Return the [X, Y] coordinate for the center point of the cell that contains the specified text.  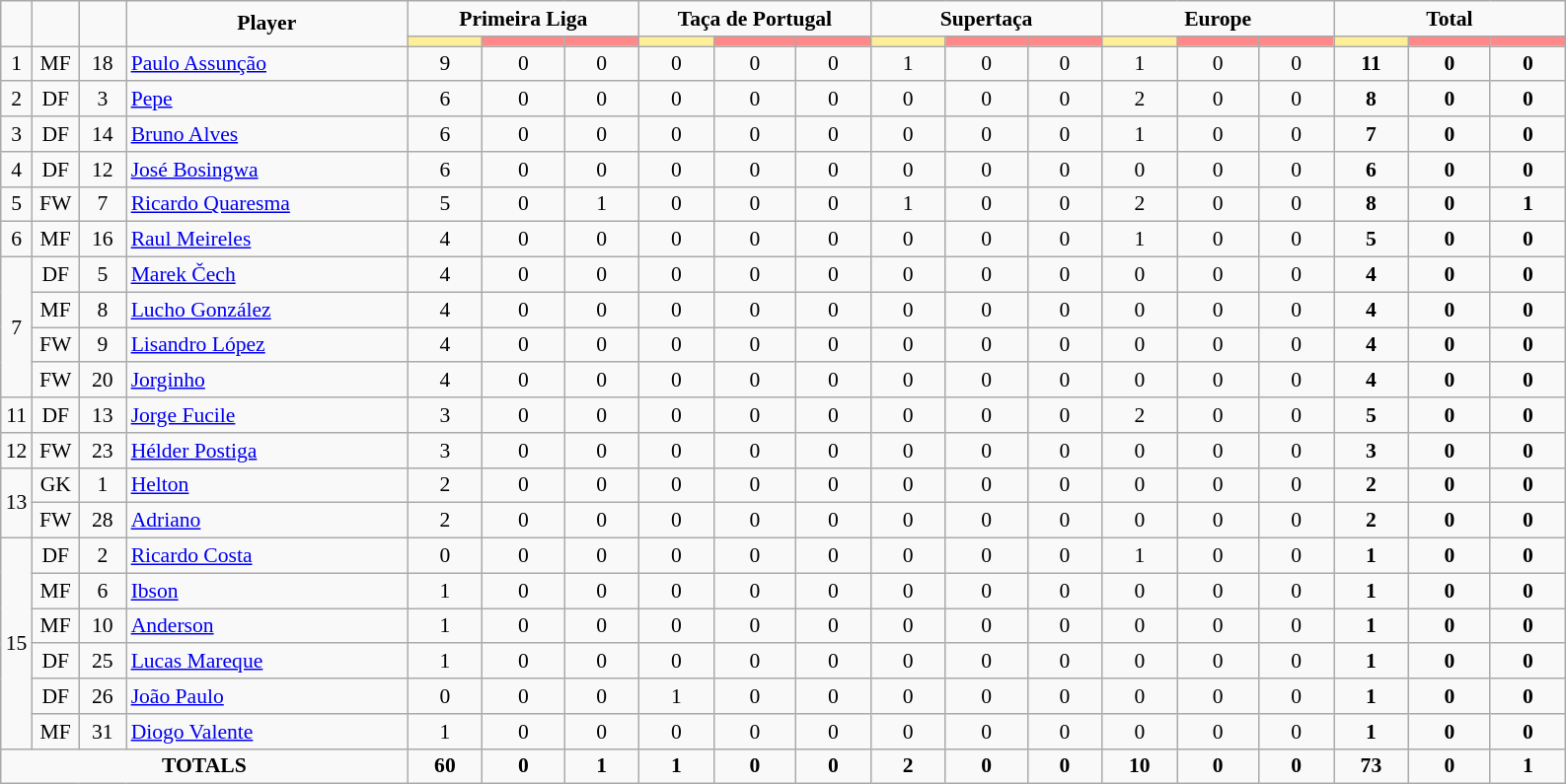
Adriano [266, 521]
Jorginho [266, 381]
José Bosingwa [266, 170]
Helton [266, 485]
26 [103, 696]
Marek Čech [266, 275]
Player [266, 24]
Hélder Postiga [266, 451]
73 [1372, 766]
60 [445, 766]
28 [103, 521]
Lucas Mareque [266, 662]
Jorge Fucile [266, 415]
25 [103, 662]
Total [1451, 19]
15 [17, 644]
Ibson [266, 591]
31 [103, 732]
20 [103, 381]
Lisandro López [266, 345]
Diogo Valente [266, 732]
Lucho González [266, 310]
Pepe [266, 100]
GK [55, 485]
Supertaça [987, 19]
Paulo Assunção [266, 64]
16 [103, 240]
Taça de Portugal [756, 19]
João Paulo [266, 696]
23 [103, 451]
Ricardo Costa [266, 556]
Anderson [266, 626]
Europe [1218, 19]
Primeira Liga [523, 19]
Raul Meireles [266, 240]
14 [103, 134]
TOTALS [204, 766]
Bruno Alves [266, 134]
18 [103, 64]
Ricardo Quaresma [266, 204]
